Identify which cell holds the provided text, then report its (X, Y) central coordinate. 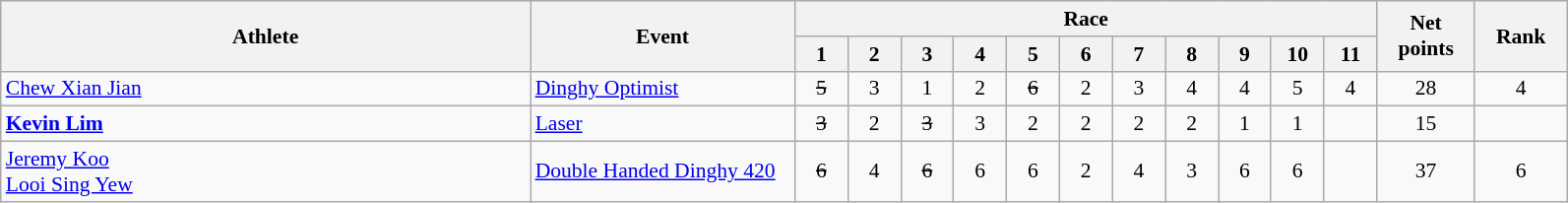
28 (1425, 89)
Rank (1521, 35)
11 (1350, 54)
8 (1192, 54)
Chew Xian Jian (266, 89)
7 (1139, 54)
Event (663, 35)
Jeremy KooLooi Sing Yew (266, 171)
15 (1425, 124)
Net points (1425, 35)
Athlete (266, 35)
9 (1245, 54)
Race (1085, 19)
Dinghy Optimist (663, 89)
Kevin Lim (266, 124)
Double Handed Dinghy 420 (663, 171)
37 (1425, 171)
Laser (663, 124)
10 (1297, 54)
